Locate the cell with the specified text and output its (X, Y) center coordinate. 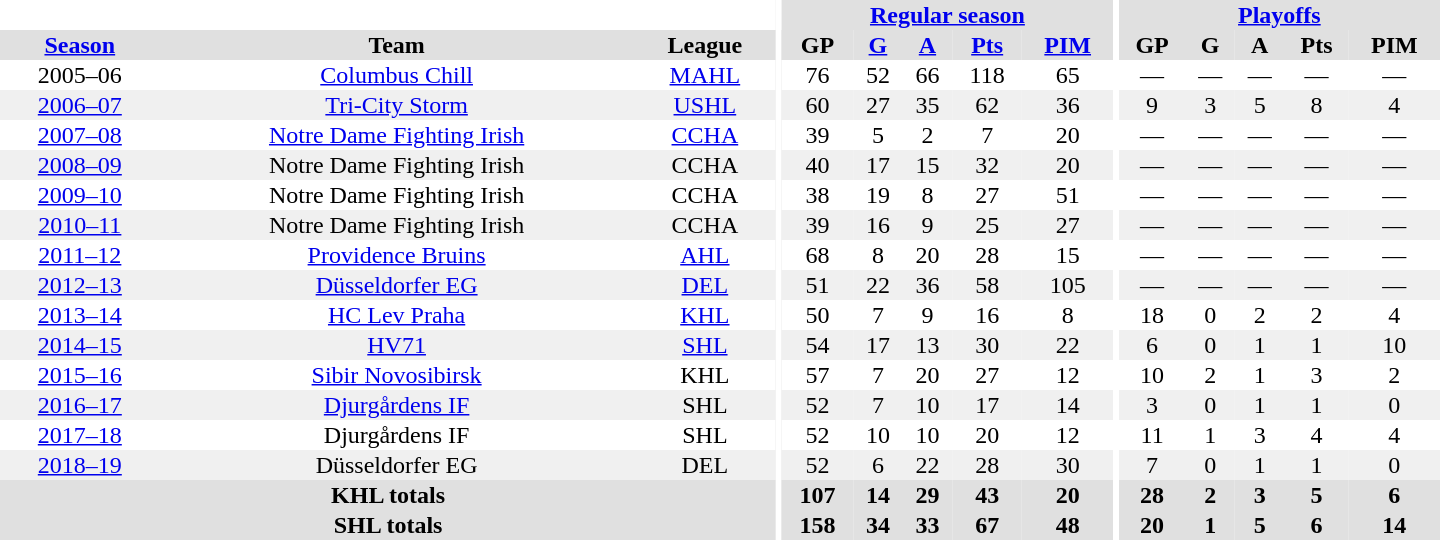
107 (818, 495)
33 (928, 525)
19 (878, 195)
Tri-City Storm (397, 105)
38 (818, 195)
HV71 (397, 345)
2012–13 (80, 285)
Season (80, 45)
2009–10 (80, 195)
Playoffs (1280, 15)
105 (1068, 285)
League (706, 45)
50 (818, 315)
118 (987, 75)
35 (928, 105)
11 (1152, 435)
2018–19 (80, 465)
KHL totals (388, 495)
Regular season (948, 15)
Sibir Novosibirsk (397, 375)
48 (1068, 525)
32 (987, 165)
67 (987, 525)
43 (987, 495)
HC Lev Praha (397, 315)
MAHL (706, 75)
AHL (706, 255)
2014–15 (80, 345)
Columbus Chill (397, 75)
54 (818, 345)
68 (818, 255)
2008–09 (80, 165)
76 (818, 75)
2011–12 (80, 255)
2015–16 (80, 375)
USHL (706, 105)
62 (987, 105)
2005–06 (80, 75)
25 (987, 225)
40 (818, 165)
13 (928, 345)
57 (818, 375)
158 (818, 525)
58 (987, 285)
66 (928, 75)
2016–17 (80, 405)
2017–18 (80, 435)
34 (878, 525)
60 (818, 105)
2010–11 (80, 225)
SHL totals (388, 525)
29 (928, 495)
65 (1068, 75)
Team (397, 45)
Providence Bruins (397, 255)
18 (1152, 315)
2013–14 (80, 315)
2007–08 (80, 135)
2006–07 (80, 105)
